Return the [x, y] coordinate for the center point of the cell that contains the specified text.  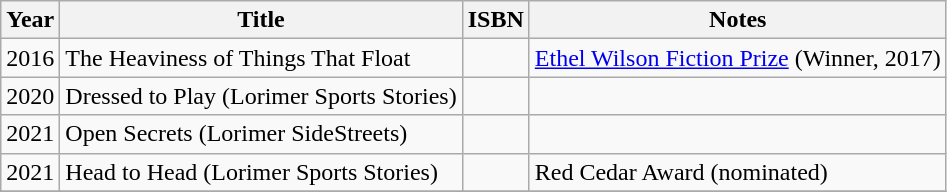
Title [261, 20]
Red Cedar Award (nominated) [738, 172]
Open Secrets (Lorimer SideStreets) [261, 134]
The Heaviness of Things That Float [261, 58]
2020 [30, 96]
Head to Head (Lorimer Sports Stories) [261, 172]
2016 [30, 58]
ISBN [496, 20]
Ethel Wilson Fiction Prize (Winner, 2017) [738, 58]
Dressed to Play (Lorimer Sports Stories) [261, 96]
Year [30, 20]
Notes [738, 20]
